Detect which cell encompasses the target text, then output its [x, y] center coordinate. 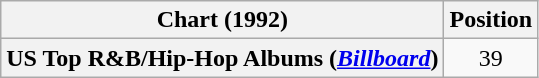
39 [491, 58]
Position [491, 20]
US Top R&B/Hip-Hop Albums (Billboard) [222, 58]
Chart (1992) [222, 20]
